From the cell containing the given text, extract its center point as [x, y] coordinate. 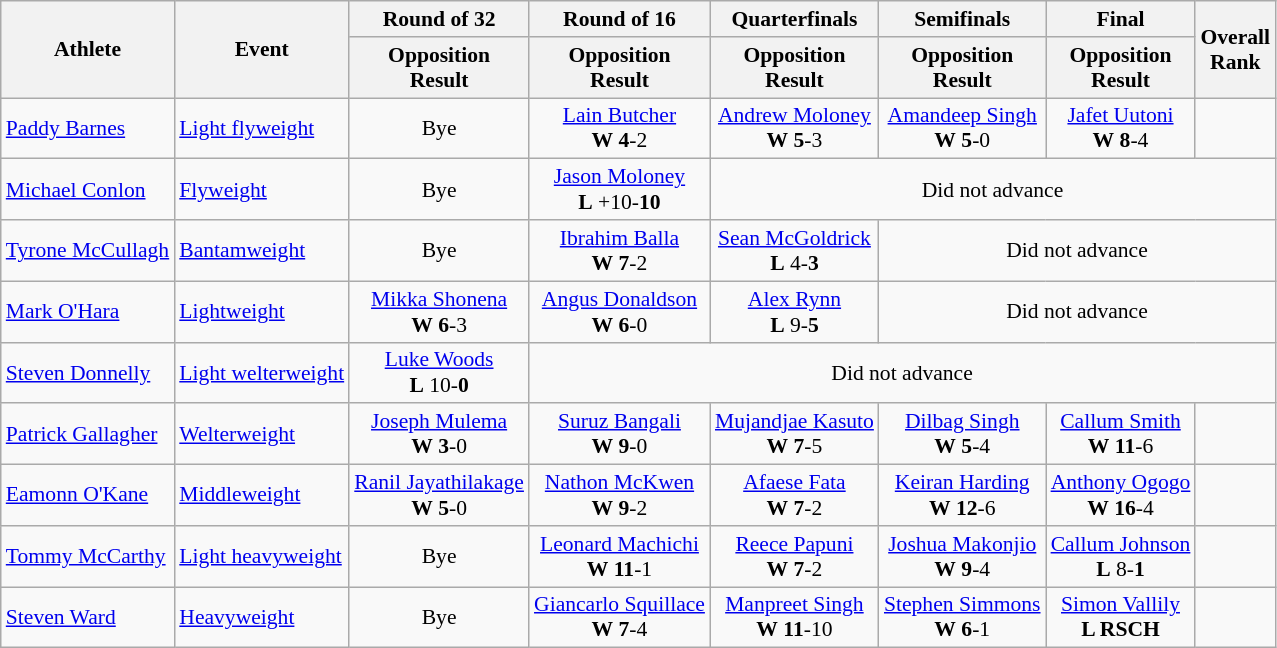
Eamonn O'Kane [88, 496]
Tommy McCarthy [88, 556]
Manpreet Singh W 11-10 [794, 618]
Mikka Shonena W 6-3 [439, 312]
Keiran Harding W 12-6 [962, 496]
Welterweight [262, 434]
Patrick Gallagher [88, 434]
Callum Smith W 11-6 [1121, 434]
Semifinals [962, 19]
Anthony Ogogo W 16-4 [1121, 496]
Leonard Machichi W 11-1 [620, 556]
Ranil Jayathilakage W 5-0 [439, 496]
Light heavyweight [262, 556]
Quarterfinals [794, 19]
Joshua Makonjio W 9-4 [962, 556]
Bantamweight [262, 250]
Round of 32 [439, 19]
Heavyweight [262, 618]
Middleweight [262, 496]
Afaese Fata W 7-2 [794, 496]
Mujandjae Kasuto W 7-5 [794, 434]
Sean McGoldrick L 4-3 [794, 250]
Suruz Bangali W 9-0 [620, 434]
Alex Rynn L 9-5 [794, 312]
Event [262, 50]
Ibrahim Balla W 7-2 [620, 250]
Joseph Mulema W 3-0 [439, 434]
Luke Woods L 10-0 [439, 372]
Stephen Simmons W 6-1 [962, 618]
Mark O'Hara [88, 312]
Tyrone McCullagh [88, 250]
Athlete [88, 50]
Light welterweight [262, 372]
Jason Moloney L +10-10 [620, 190]
Simon Vallily L RSCH [1121, 618]
Reece Papuni W 7-2 [794, 556]
Angus Donaldson W 6-0 [620, 312]
Amandeep Singh W 5-0 [962, 128]
Round of 16 [620, 19]
Jafet Uutoni W 8-4 [1121, 128]
Lain ButcherW 4-2 [620, 128]
Nathon McKwen W 9-2 [620, 496]
OverallRank [1235, 50]
Final [1121, 19]
Steven Ward [88, 618]
Steven Donnelly [88, 372]
Michael Conlon [88, 190]
Callum Johnson L 8-1 [1121, 556]
Paddy Barnes [88, 128]
Light flyweight [262, 128]
Lightweight [262, 312]
Andrew Moloney W 5-3 [794, 128]
Giancarlo Squillace W 7-4 [620, 618]
Flyweight [262, 190]
Dilbag Singh W 5-4 [962, 434]
